Capture the cell that displays the provided text and extract its [x, y] central coordinate. 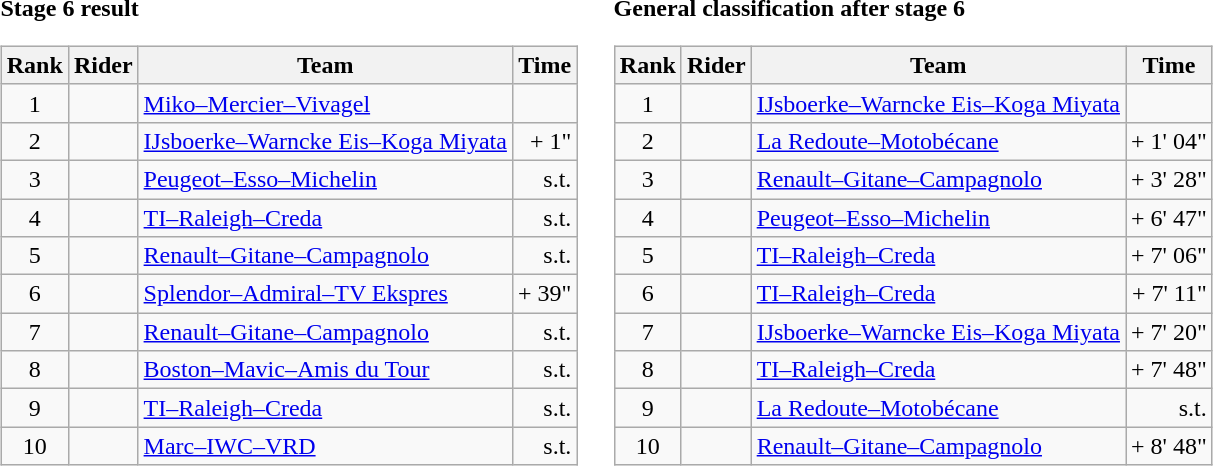
+ 7' 11" [1170, 294]
Boston–Mavic–Amis du Tour [325, 370]
+ 7' 48" [1170, 370]
+ 6' 47" [1170, 217]
Miko–Mercier–Vivagel [325, 103]
+ 7' 06" [1170, 256]
+ 3' 28" [1170, 179]
+ 8' 48" [1170, 446]
Marc–IWC–VRD [325, 446]
+ 1' 04" [1170, 141]
+ 1" [544, 141]
+ 7' 20" [1170, 332]
Splendor–Admiral–TV Ekspres [325, 294]
+ 39" [544, 294]
